Detect which cell encompasses the target text, then output its (X, Y) center coordinate. 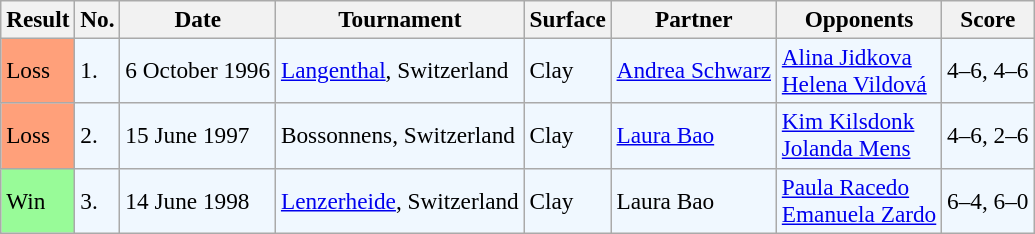
4–6, 4–6 (988, 70)
Score (988, 19)
Partner (694, 19)
Andrea Schwarz (694, 70)
15 June 1997 (198, 136)
Paula Racedo Emanuela Zardo (858, 200)
3. (98, 200)
4–6, 2–6 (988, 136)
Date (198, 19)
Surface (568, 19)
Bossonnens, Switzerland (400, 136)
Opponents (858, 19)
Alina Jidkova Helena Vildová (858, 70)
Kim Kilsdonk Jolanda Mens (858, 136)
Lenzerheide, Switzerland (400, 200)
Tournament (400, 19)
Win (38, 200)
Langenthal, Switzerland (400, 70)
6–4, 6–0 (988, 200)
1. (98, 70)
14 June 1998 (198, 200)
Result (38, 19)
2. (98, 136)
No. (98, 19)
6 October 1996 (198, 70)
